Determine the [x, y] coordinate at the center of the cell enclosing the given text.  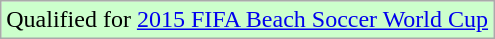
Qualified for 2015 FIFA Beach Soccer World Cup [248, 20]
